Pinpoint the cell where the given text exists, returning its [X, Y] midpoint coordinate. 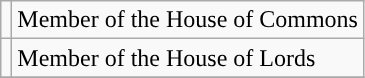
Member of the House of Commons [188, 20]
Member of the House of Lords [188, 58]
